Locate the cell with the specified text and output its (x, y) center coordinate. 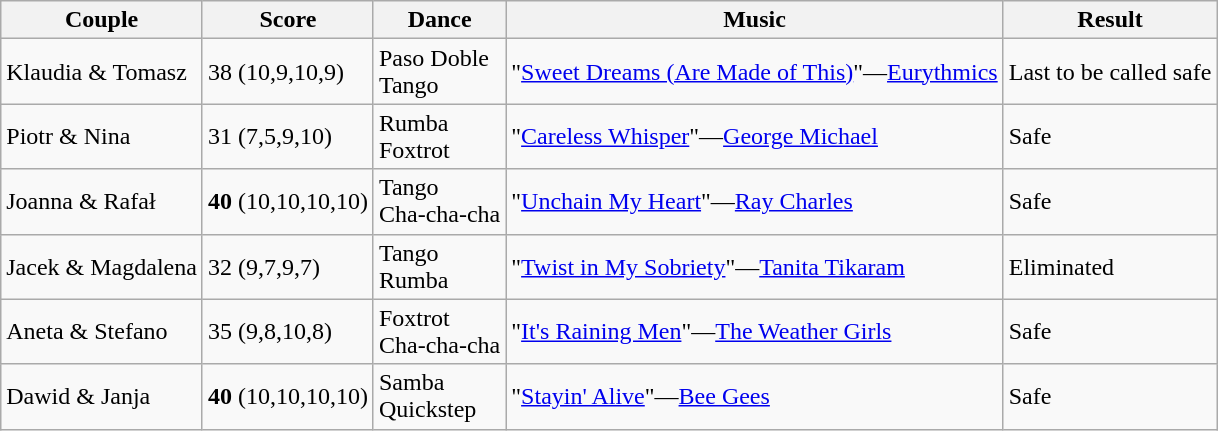
32 (9,7,9,7) (288, 266)
"Stayin' Alive"—Bee Gees (754, 396)
Eliminated (1110, 266)
Couple (102, 20)
Dance (439, 20)
38 (10,9,10,9) (288, 72)
35 (9,8,10,8) (288, 332)
"Sweet Dreams (Are Made of This)"—Eurythmics (754, 72)
SambaQuickstep (439, 396)
TangoCha-cha-cha (439, 202)
Score (288, 20)
Aneta & Stefano (102, 332)
Music (754, 20)
FoxtrotCha-cha-cha (439, 332)
RumbaFoxtrot (439, 136)
"It's Raining Men"—The Weather Girls (754, 332)
"Twist in My Sobriety"—Tanita Tikaram (754, 266)
Joanna & Rafał (102, 202)
Result (1110, 20)
Paso DobleTango (439, 72)
Jacek & Magdalena (102, 266)
TangoRumba (439, 266)
Dawid & Janja (102, 396)
"Unchain My Heart"—Ray Charles (754, 202)
"Careless Whisper"—George Michael (754, 136)
Last to be called safe (1110, 72)
Klaudia & Tomasz (102, 72)
31 (7,5,9,10) (288, 136)
Piotr & Nina (102, 136)
